Provide the [X, Y] coordinate of the cell's center where the given text is located.  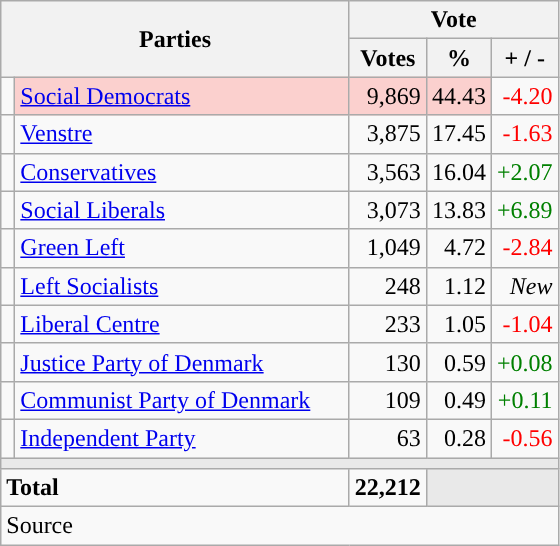
-1.63 [524, 134]
Conservatives [182, 172]
Liberal Centre [182, 324]
0.49 [458, 400]
109 [388, 400]
Left Socialists [182, 286]
17.45 [458, 134]
9,869 [388, 96]
63 [388, 438]
Parties [176, 39]
Justice Party of Denmark [182, 362]
-2.84 [524, 248]
Social Liberals [182, 210]
+0.08 [524, 362]
1.05 [458, 324]
+ / - [524, 58]
Venstre [182, 134]
Communist Party of Denmark [182, 400]
Social Democrats [182, 96]
22,212 [388, 488]
Vote [454, 20]
+0.11 [524, 400]
44.43 [458, 96]
4.72 [458, 248]
13.83 [458, 210]
0.28 [458, 438]
130 [388, 362]
-0.56 [524, 438]
+6.89 [524, 210]
+2.07 [524, 172]
3,875 [388, 134]
-4.20 [524, 96]
248 [388, 286]
3,073 [388, 210]
1,049 [388, 248]
New [524, 286]
Green Left [182, 248]
-1.04 [524, 324]
16.04 [458, 172]
233 [388, 324]
Independent Party [182, 438]
1.12 [458, 286]
3,563 [388, 172]
% [458, 58]
0.59 [458, 362]
Source [280, 526]
Total [176, 488]
Votes [388, 58]
